Search for the cell housing the specified text and yield its [X, Y] center coordinate. 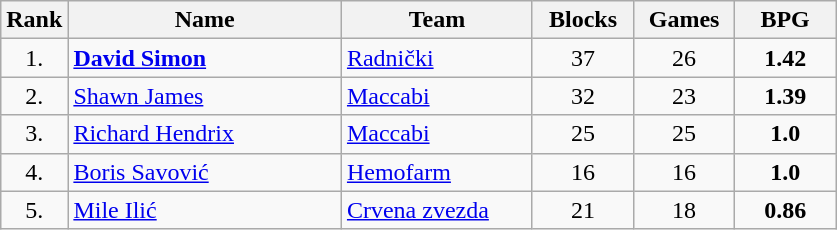
3. [34, 134]
Rank [34, 20]
4. [34, 172]
1.42 [786, 58]
Radnički [436, 58]
Crvena zvezda [436, 210]
Mile Ilić [205, 210]
David Simon [205, 58]
32 [582, 96]
Hemofarm [436, 172]
0.86 [786, 210]
BPG [786, 20]
21 [582, 210]
37 [582, 58]
Richard Hendrix [205, 134]
26 [684, 58]
Games [684, 20]
5. [34, 210]
18 [684, 210]
Name [205, 20]
Shawn James [205, 96]
2. [34, 96]
Team [436, 20]
1.39 [786, 96]
1. [34, 58]
Boris Savović [205, 172]
23 [684, 96]
Blocks [582, 20]
